Find where the given text appears and provide that cell's center as [X, Y] coordinate. 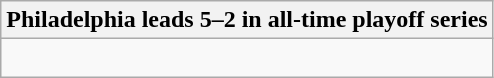
Philadelphia leads 5–2 in all-time playoff series [247, 20]
